Capture the cell that displays the provided text and extract its [X, Y] central coordinate. 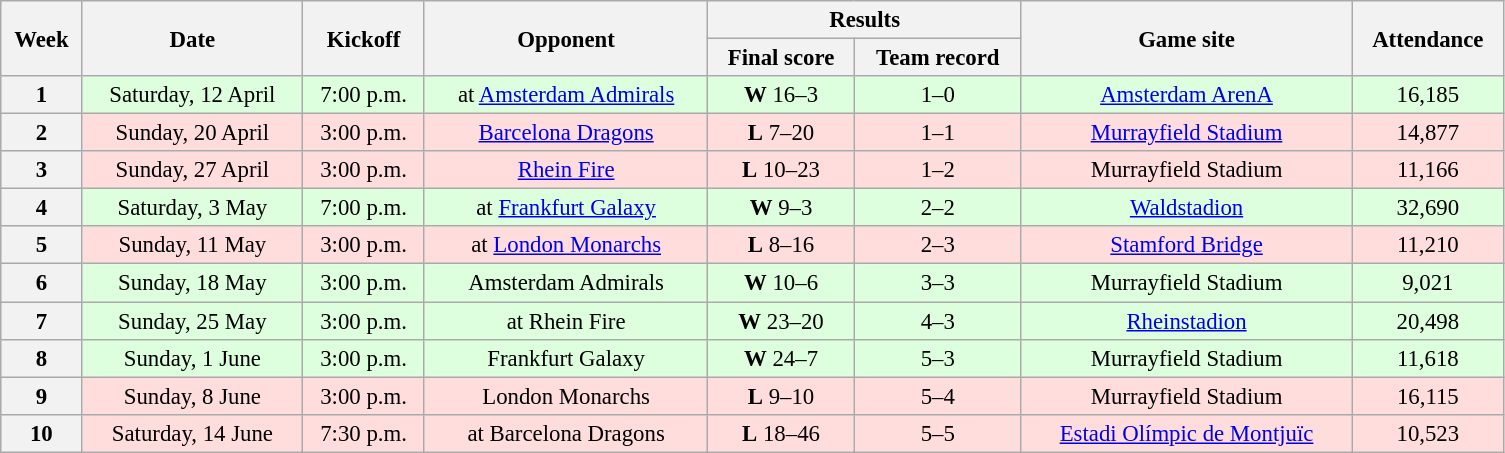
Sunday, 18 May [192, 283]
5–3 [938, 358]
L 9–10 [781, 396]
1–2 [938, 170]
7 [42, 321]
20,498 [1428, 321]
8 [42, 358]
6 [42, 283]
5–5 [938, 433]
Sunday, 8 June [192, 396]
Sunday, 20 April [192, 133]
14,877 [1428, 133]
Final score [781, 58]
16,185 [1428, 95]
at London Monarchs [566, 245]
1–1 [938, 133]
Amsterdam ArenA [1186, 95]
4–3 [938, 321]
Rheinstadion [1186, 321]
11,618 [1428, 358]
11,210 [1428, 245]
at Amsterdam Admirals [566, 95]
Waldstadion [1186, 208]
at Rhein Fire [566, 321]
Attendance [1428, 38]
Sunday, 11 May [192, 245]
W 24–7 [781, 358]
Game site [1186, 38]
Frankfurt Galaxy [566, 358]
at Frankfurt Galaxy [566, 208]
at Barcelona Dragons [566, 433]
Stamford Bridge [1186, 245]
W 10–6 [781, 283]
2–2 [938, 208]
Estadi Olímpic de Montjuïc [1186, 433]
3 [42, 170]
Kickoff [364, 38]
Date [192, 38]
Rhein Fire [566, 170]
Amsterdam Admirals [566, 283]
2 [42, 133]
1 [42, 95]
W 16–3 [781, 95]
9,021 [1428, 283]
10,523 [1428, 433]
Sunday, 1 June [192, 358]
1–0 [938, 95]
L 8–16 [781, 245]
Sunday, 27 April [192, 170]
L 10–23 [781, 170]
3–3 [938, 283]
16,115 [1428, 396]
L 18–46 [781, 433]
10 [42, 433]
Barcelona Dragons [566, 133]
Saturday, 3 May [192, 208]
Opponent [566, 38]
4 [42, 208]
Team record [938, 58]
W 23–20 [781, 321]
5–4 [938, 396]
7:30 p.m. [364, 433]
London Monarchs [566, 396]
Saturday, 12 April [192, 95]
9 [42, 396]
Sunday, 25 May [192, 321]
L 7–20 [781, 133]
5 [42, 245]
32,690 [1428, 208]
W 9–3 [781, 208]
Results [865, 20]
2–3 [938, 245]
11,166 [1428, 170]
Week [42, 38]
Saturday, 14 June [192, 433]
